Detect which cell encompasses the target text, then output its [X, Y] center coordinate. 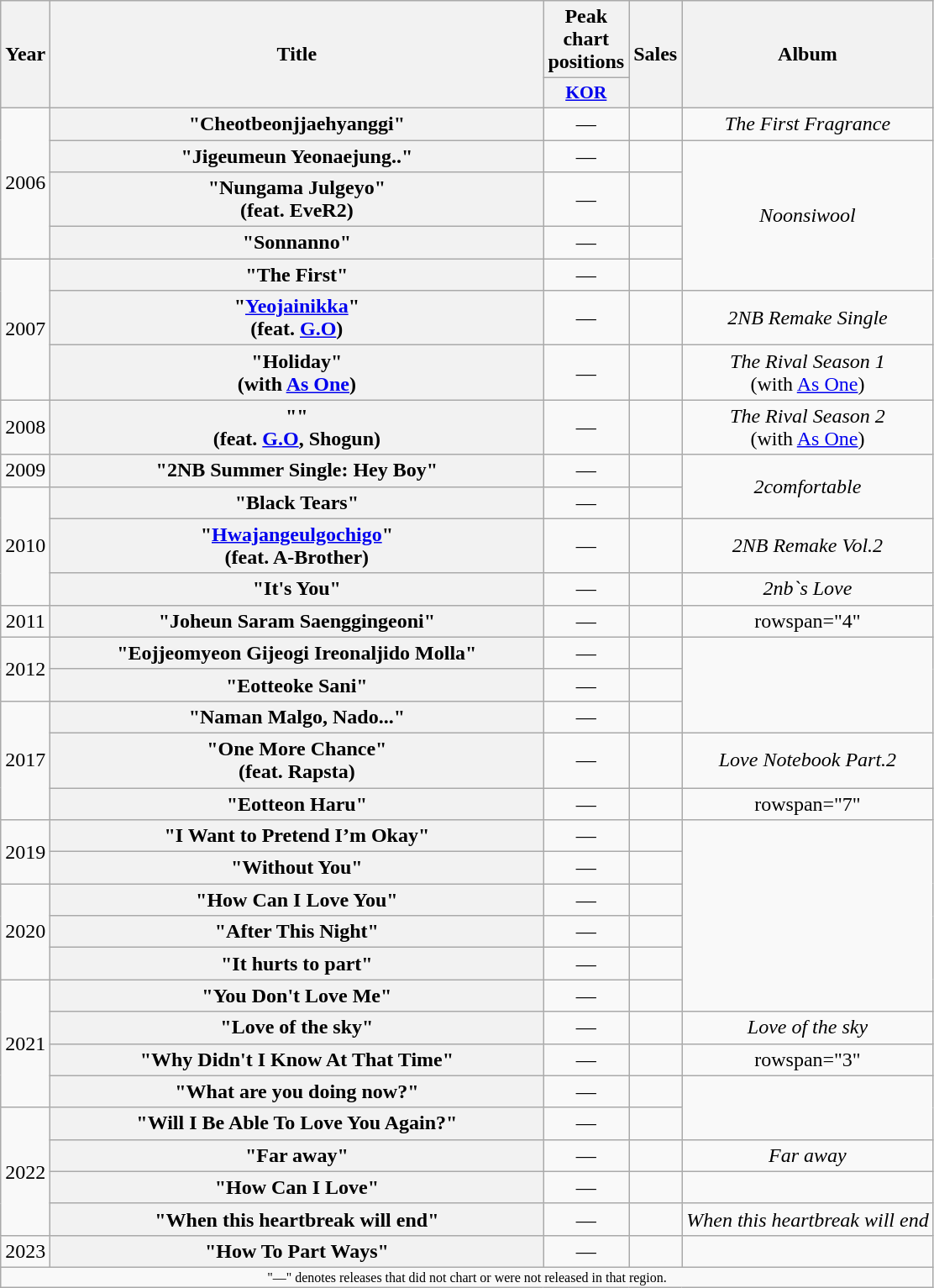
Far away [808, 1155]
rowspan="4" [808, 621]
2022 [25, 1171]
Sales [655, 55]
Peak chart positions [586, 39]
"I Want to Pretend I’m Okay" [297, 836]
"Naman Malgo, Nado..." [297, 717]
"When this heartbreak will end" [297, 1219]
2006 [25, 183]
2comfortable [808, 486]
"It's You" [297, 589]
"Eotteoke Sani" [297, 685]
"The First" [297, 275]
The Rival Season 1 (with As One) [808, 373]
"Cheotbeonjjaehyanggi" [297, 124]
"Far away" [297, 1155]
"One More Chance" (feat. Rapsta) [297, 760]
The Rival Season 2 (with As One) [808, 427]
"Black Tears" [297, 502]
2020 [25, 932]
Noonsiwool [808, 215]
"It hurts to part" [297, 964]
"Eotteon Haru" [297, 804]
"2NB Summer Single: Hey Boy" [297, 471]
"Without You" [297, 868]
"Nungama Julgeyo" (feat. EveR2) [297, 200]
"What are you doing now?" [297, 1091]
2009 [25, 471]
Love of the sky [808, 1028]
"Holiday" (with As One) [297, 373]
2021 [25, 1044]
"How To Part Ways" [297, 1251]
2012 [25, 669]
2019 [25, 852]
Title [297, 55]
KOR [586, 93]
2NB Remake Single [808, 318]
When this heartbreak will end [808, 1219]
"How Can I Love" [297, 1187]
"Sonnanno" [297, 243]
rowspan="3" [808, 1059]
2023 [25, 1251]
"Eojjeomyeon Gijeogi Ireonaljido Molla" [297, 653]
2011 [25, 621]
"—" denotes releases that did not chart or were not released in that region. [467, 1277]
"Jigeumeun Yeonaejung.." [297, 155]
rowspan="7" [808, 804]
Year [25, 55]
"Why Didn't I Know At That Time" [297, 1059]
Album [808, 55]
2NB Remake Vol.2 [808, 546]
"Joheun Saram Saenggingeoni" [297, 621]
2008 [25, 427]
Love Notebook Part.2 [808, 760]
2007 [25, 329]
"How Can I Love You" [297, 900]
"Will I Be Able To Love You Again?" [297, 1123]
The First Fragrance [808, 124]
2010 [25, 546]
2017 [25, 760]
"Love of the sky" [297, 1028]
"" (feat. G.O, Shogun) [297, 427]
"Yeojainikka" (feat. G.O) [297, 318]
"After This Night" [297, 932]
2nb`s Love [808, 589]
"You Don't Love Me" [297, 996]
"Hwajangeulgochigo" (feat. A-Brother) [297, 546]
